From the cell containing the given text, extract its center point as (X, Y) coordinate. 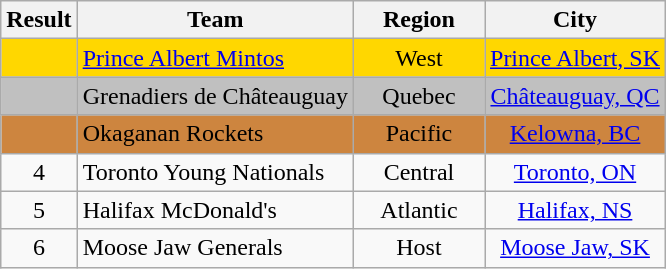
5 (39, 210)
Region (418, 20)
City (574, 20)
Result (39, 20)
Moose Jaw, SK (574, 248)
Grenadiers de Châteauguay (215, 96)
Toronto, ON (574, 172)
Toronto Young Nationals (215, 172)
Châteauguay, QC (574, 96)
Okaganan Rockets (215, 134)
Prince Albert Mintos (215, 58)
Pacific (418, 134)
Atlantic (418, 210)
Halifax, NS (574, 210)
Team (215, 20)
4 (39, 172)
Prince Albert, SK (574, 58)
Kelowna, BC (574, 134)
6 (39, 248)
West (418, 58)
Central (418, 172)
Quebec (418, 96)
Halifax McDonald's (215, 210)
Host (418, 248)
Moose Jaw Generals (215, 248)
